Provide the [X, Y] coordinate of the cell's center where the given text is located.  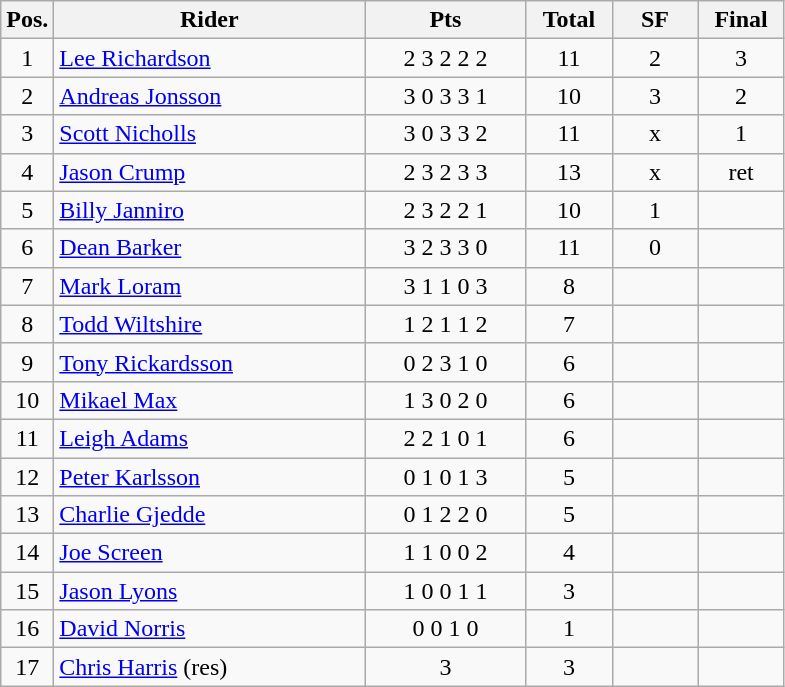
0 2 3 1 0 [446, 362]
Todd Wiltshire [210, 324]
Scott Nicholls [210, 134]
3 1 1 0 3 [446, 286]
Chris Harris (res) [210, 667]
Mikael Max [210, 400]
Leigh Adams [210, 438]
SF [655, 20]
Billy Janniro [210, 210]
Pts [446, 20]
Mark Loram [210, 286]
Lee Richardson [210, 58]
2 2 1 0 1 [446, 438]
0 1 2 2 0 [446, 515]
ret [741, 172]
14 [28, 553]
1 0 0 1 1 [446, 591]
Dean Barker [210, 248]
2 3 2 2 2 [446, 58]
Joe Screen [210, 553]
0 0 1 0 [446, 629]
Rider [210, 20]
2 3 2 2 1 [446, 210]
16 [28, 629]
1 3 0 2 0 [446, 400]
Charlie Gjedde [210, 515]
12 [28, 477]
0 1 0 1 3 [446, 477]
3 0 3 3 2 [446, 134]
David Norris [210, 629]
3 2 3 3 0 [446, 248]
15 [28, 591]
Andreas Jonsson [210, 96]
0 [655, 248]
Jason Lyons [210, 591]
Pos. [28, 20]
9 [28, 362]
Total [569, 20]
Tony Rickardsson [210, 362]
Jason Crump [210, 172]
3 0 3 3 1 [446, 96]
Peter Karlsson [210, 477]
2 3 2 3 3 [446, 172]
17 [28, 667]
1 1 0 0 2 [446, 553]
1 2 1 1 2 [446, 324]
Final [741, 20]
